Output the [X, Y] coordinate of the center of the cell containing the given text.  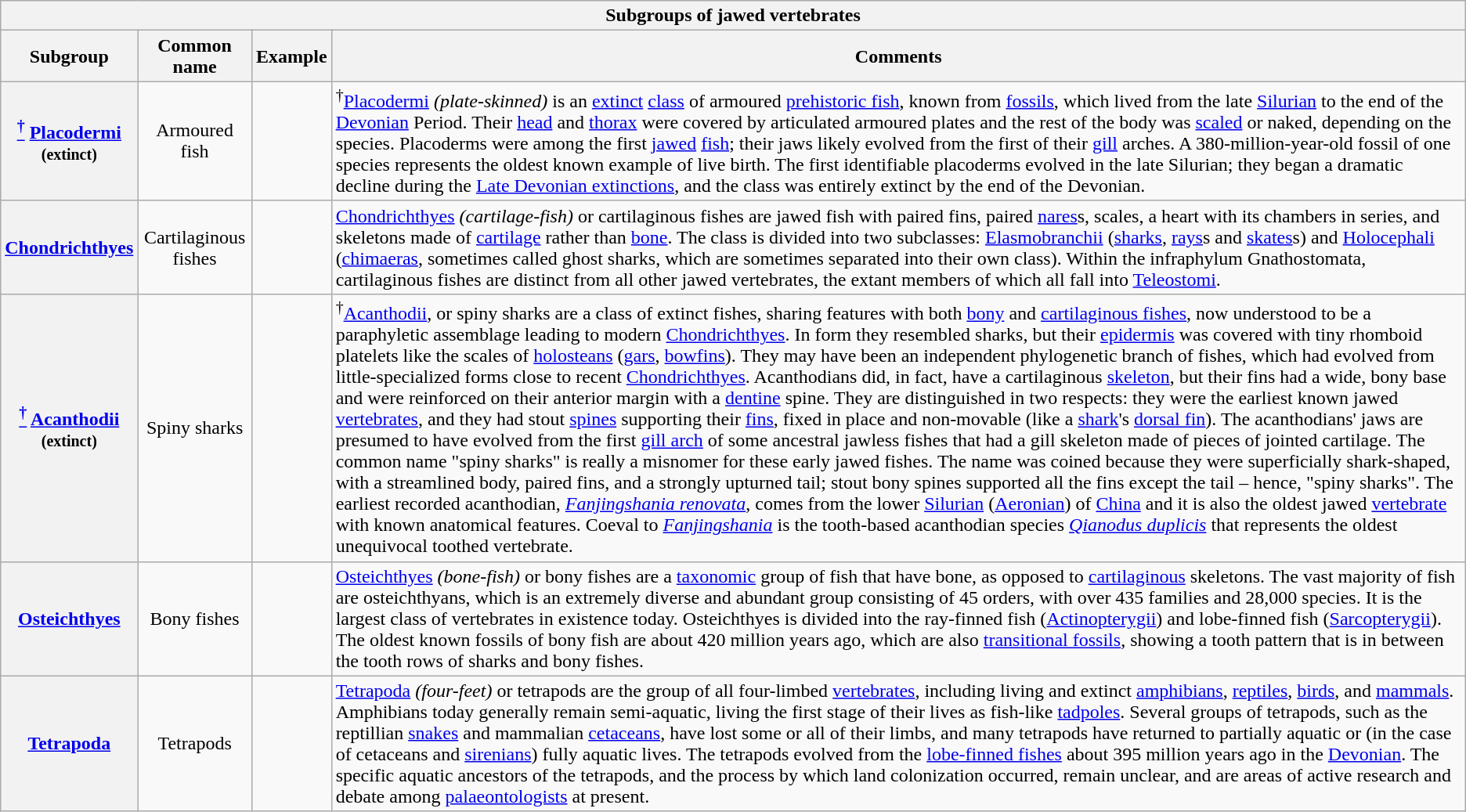
Example [291, 56]
Subgroups of jawed vertebrates [733, 16]
Cartilaginous fishes [195, 247]
Bony fishes [195, 619]
Tetrapods [195, 744]
Subgroup [69, 56]
† Placodermi(extinct) [69, 141]
Comments [898, 56]
Armoured fish [195, 141]
Spiny sharks [195, 428]
† Acanthodii(extinct) [69, 428]
Chondrichthyes [69, 247]
Osteichthyes [69, 619]
Common name [195, 56]
Tetrapoda [69, 744]
